For the text-containing cell, return its midpoint in (x, y) coordinate format. 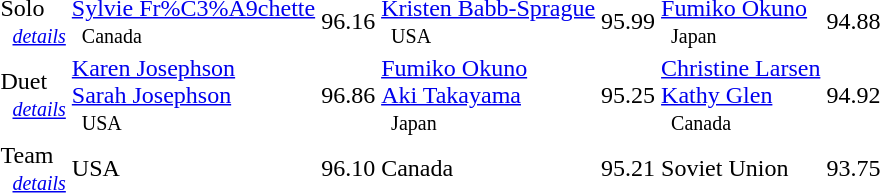
Karen Josephson Sarah Josephson USA (193, 95)
Fumiko Okuno Aki Takayama Japan (488, 95)
96.86 (348, 95)
Christine Larsen Kathy Glen Canada (741, 95)
95.25 (628, 95)
